Return the (x, y) coordinate for the center point of the cell that contains the specified text.  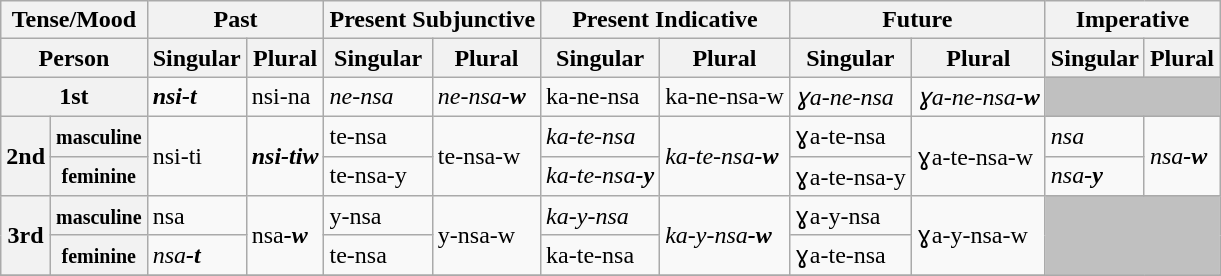
nsa-y (1094, 176)
ka-te-nsa-w (725, 156)
ɣa-y-nsa-w (978, 236)
ka-te-nsa-y (600, 176)
nsa-t (196, 255)
1st (74, 97)
Present Indicative (666, 20)
ka-ne-nsa-w (725, 97)
nsi-na (285, 97)
3rd (26, 236)
nsi-ti (196, 156)
Past (236, 20)
ka-ne-nsa (600, 97)
nsi-t (196, 97)
nsi-tiw (285, 156)
ɣa-te-nsa-y (850, 176)
ka-y-nsa (600, 216)
ɣa-y-nsa (850, 216)
ne-nsa-w (486, 97)
y-nsa-w (486, 236)
ɣa-te-nsa-w (978, 156)
ɣa-ne-nsa-w (978, 97)
Person (74, 58)
2nd (26, 156)
Future (917, 20)
ka-y-nsa-w (725, 236)
Tense/Mood (74, 20)
ɣa-ne-nsa (850, 97)
y-nsa (378, 216)
ne-nsa (378, 97)
Present Subjunctive (432, 20)
Imperative (1132, 20)
te-nsa-y (378, 176)
te-nsa-w (486, 156)
